Locate the cell with the specified text and output its [x, y] center coordinate. 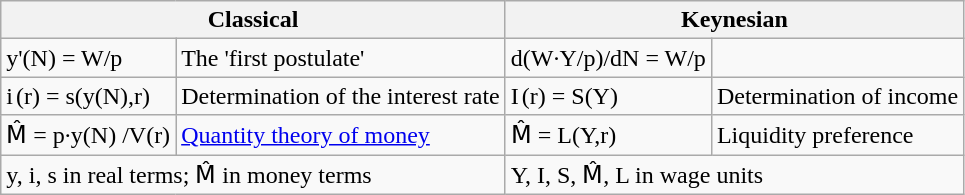
The 'first postulate' [341, 58]
M̂ = L(Y,r) [608, 135]
Y, I, S, M̂, L in wage units [734, 174]
d(W·Y/p)/dN = W/p [608, 58]
Determination of income [837, 96]
Classical [253, 20]
I (r) = S(Y) [608, 96]
M̂ = p·y(N) /V(r) [88, 135]
y'(N) = W/p [88, 58]
Keynesian [734, 20]
i (r) = s(y(N),r) [88, 96]
y, i, s in real terms; M̂ in money terms [253, 174]
Determination of the interest rate [341, 96]
Liquidity preference [837, 135]
Quantity theory of money [341, 135]
